Determine the [x, y] coordinate at the center of the cell enclosing the given text.  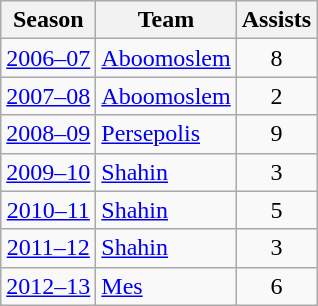
Team [166, 20]
2007–08 [48, 96]
9 [276, 134]
2 [276, 96]
2009–10 [48, 172]
2010–11 [48, 210]
5 [276, 210]
2011–12 [48, 248]
Mes [166, 286]
8 [276, 58]
Persepolis [166, 134]
Season [48, 20]
2012–13 [48, 286]
2008–09 [48, 134]
2006–07 [48, 58]
Assists [276, 20]
6 [276, 286]
